Scan for the cell matching the given text and deliver its [x, y] coordinate at center. 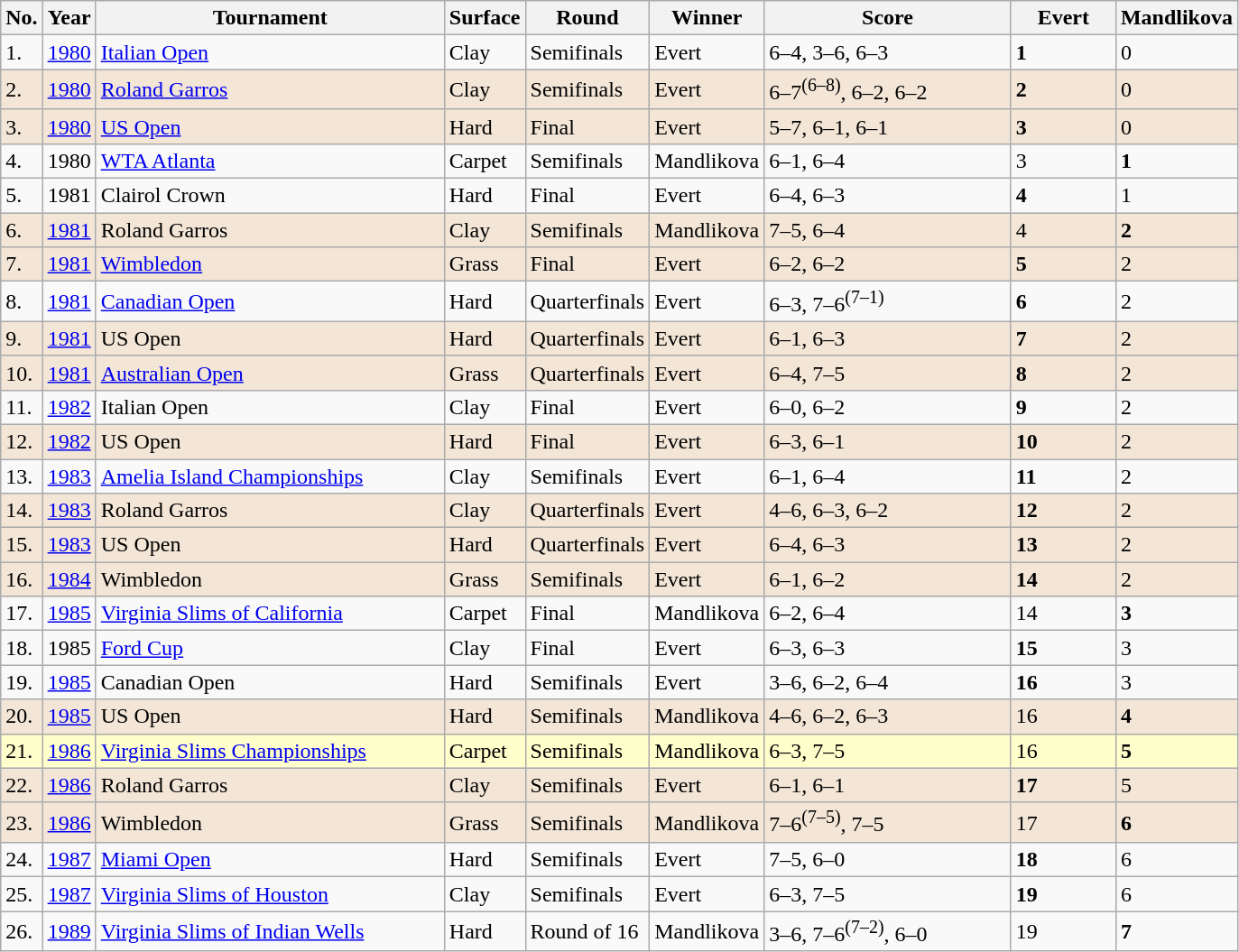
6–3, 7–6(7–1) [888, 301]
6. [22, 230]
10 [1063, 441]
9 [1063, 407]
Australian Open [270, 373]
7–6(7–5), 7–5 [888, 823]
Surface [485, 18]
WTA Atlanta [270, 161]
6–3, 6–1 [888, 441]
15 [1063, 648]
Tournament [270, 18]
4. [22, 161]
Virginia Slims of Indian Wells [270, 931]
1989 [69, 931]
21. [22, 751]
19. [22, 682]
3. [22, 126]
17. [22, 614]
Miami Open [270, 860]
6–1, 6–2 [888, 579]
8. [22, 301]
5. [22, 196]
8 [1063, 373]
Ford Cup [270, 648]
Virginia Slims of California [270, 614]
26. [22, 931]
Year [69, 18]
6–1, 6–3 [888, 338]
20. [22, 716]
1984 [69, 579]
6–2, 6–2 [888, 264]
Score [888, 18]
4–6, 6–3, 6–2 [888, 511]
15. [22, 545]
5–7, 6–1, 6–1 [888, 126]
13. [22, 476]
Round [587, 18]
9. [22, 338]
13 [1063, 545]
11 [1063, 476]
6–1, 6–1 [888, 785]
6–0, 6–2 [888, 407]
10. [22, 373]
7. [22, 264]
11. [22, 407]
16. [22, 579]
24. [22, 860]
3–6, 6–2, 6–4 [888, 682]
6–7(6–8), 6–2, 6–2 [888, 90]
No. [22, 18]
6–4, 7–5 [888, 373]
22. [22, 785]
4–6, 6–2, 6–3 [888, 716]
18. [22, 648]
Round of 16 [587, 931]
25. [22, 894]
Amelia Island Championships [270, 476]
18 [1063, 860]
3–6, 7–6(7–2), 6–0 [888, 931]
2. [22, 90]
14. [22, 511]
Clairol Crown [270, 196]
6–4, 3–6, 6–3 [888, 52]
7–5, 6–4 [888, 230]
Virginia Slims Championships [270, 751]
6–3, 6–3 [888, 648]
12. [22, 441]
6–2, 6–4 [888, 614]
23. [22, 823]
Winner [707, 18]
1. [22, 52]
7–5, 6–0 [888, 860]
12 [1063, 511]
Virginia Slims of Houston [270, 894]
